Locate the cell with the specified text and output its [x, y] center coordinate. 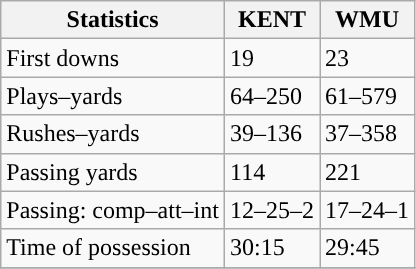
23 [368, 58]
Plays–yards [113, 96]
Rushes–yards [113, 134]
12–25–2 [272, 210]
Statistics [113, 20]
Time of possession [113, 248]
29:45 [368, 248]
17–24–1 [368, 210]
37–358 [368, 134]
61–579 [368, 96]
Passing: comp–att–int [113, 210]
114 [272, 172]
30:15 [272, 248]
First downs [113, 58]
221 [368, 172]
Passing yards [113, 172]
39–136 [272, 134]
KENT [272, 20]
WMU [368, 20]
19 [272, 58]
64–250 [272, 96]
